From the cell containing the given text, extract its center point as [x, y] coordinate. 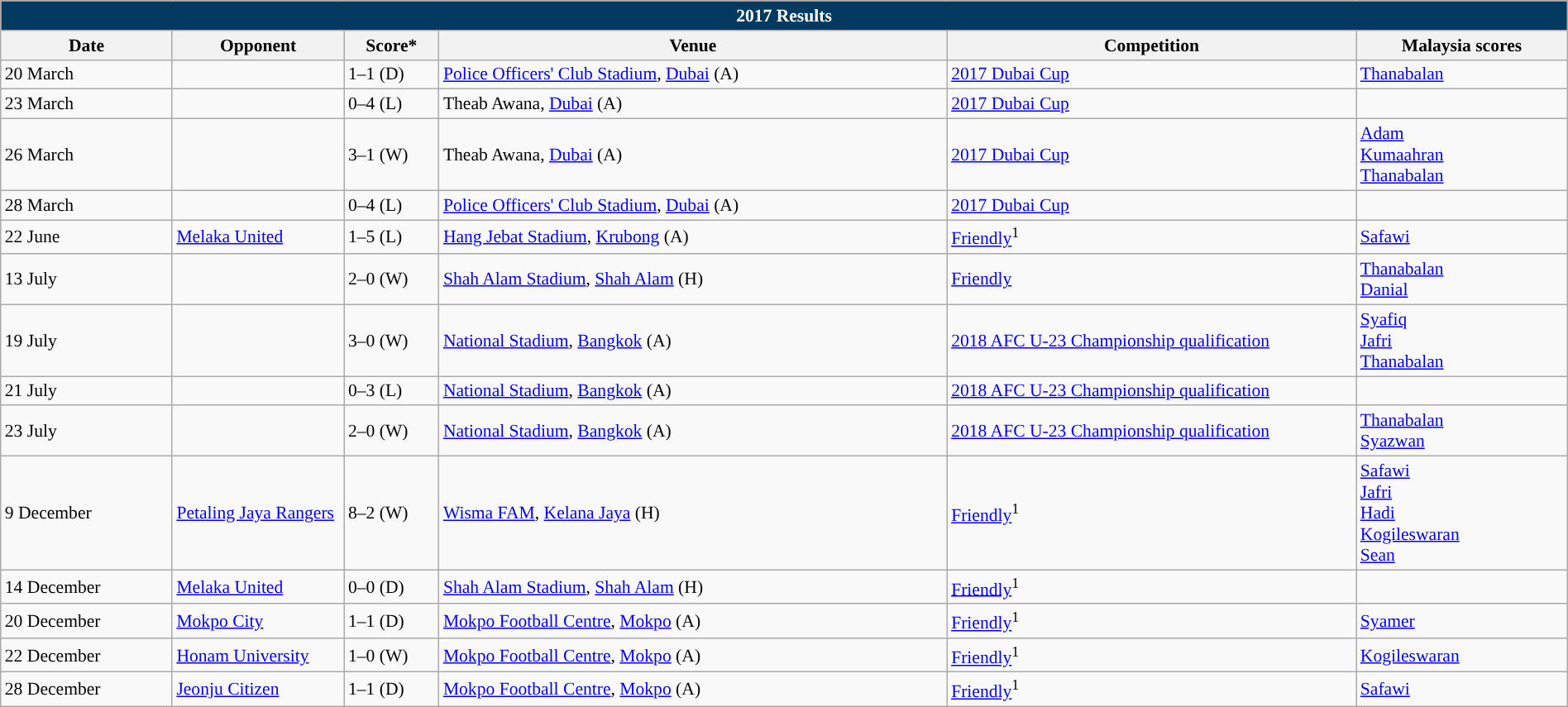
1–5 (L) [392, 236]
Hang Jebat Stadium, Krubong (A) [693, 236]
22 June [87, 236]
Friendly [1151, 279]
1–0 (W) [392, 655]
Competition [1151, 45]
Petaling Jaya Rangers [258, 514]
14 December [87, 587]
Venue [693, 45]
Malaysia scores [1462, 45]
0–0 (D) [392, 587]
Adam Kumaahran Thanabalan [1462, 155]
22 December [87, 655]
0–3 (L) [392, 391]
Score* [392, 45]
19 July [87, 341]
3–1 (W) [392, 155]
28 March [87, 205]
Opponent [258, 45]
Syamer [1462, 622]
Thanabalan Syazwan [1462, 432]
23 July [87, 432]
21 July [87, 391]
2017 Results [784, 16]
8–2 (W) [392, 514]
20 March [87, 74]
Date [87, 45]
Syafiq Jafri Thanabalan [1462, 341]
Honam University [258, 655]
Safawi Jafri Hadi Kogileswaran Sean [1462, 514]
Thanabalan [1462, 74]
3–0 (W) [392, 341]
Jeonju Citizen [258, 690]
20 December [87, 622]
23 March [87, 104]
Mokpo City [258, 622]
13 July [87, 279]
9 December [87, 514]
26 March [87, 155]
28 December [87, 690]
Wisma FAM, Kelana Jaya (H) [693, 514]
Kogileswaran [1462, 655]
Thanabalan Danial [1462, 279]
